Identify which cell holds the provided text, then report its [X, Y] central coordinate. 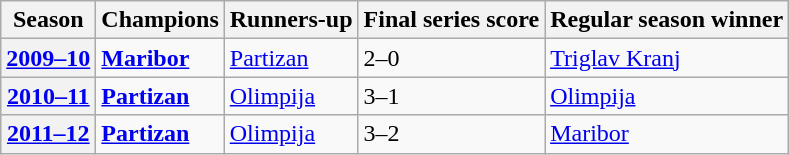
Regular season winner [667, 20]
Runners-up [291, 20]
2010–11 [48, 96]
3–2 [452, 134]
2009–10 [48, 58]
Season [48, 20]
Triglav Kranj [667, 58]
2–0 [452, 58]
3–1 [452, 96]
Final series score [452, 20]
2011–12 [48, 134]
Champions [160, 20]
